Determine the [x, y] coordinate at the center of the cell enclosing the given text.  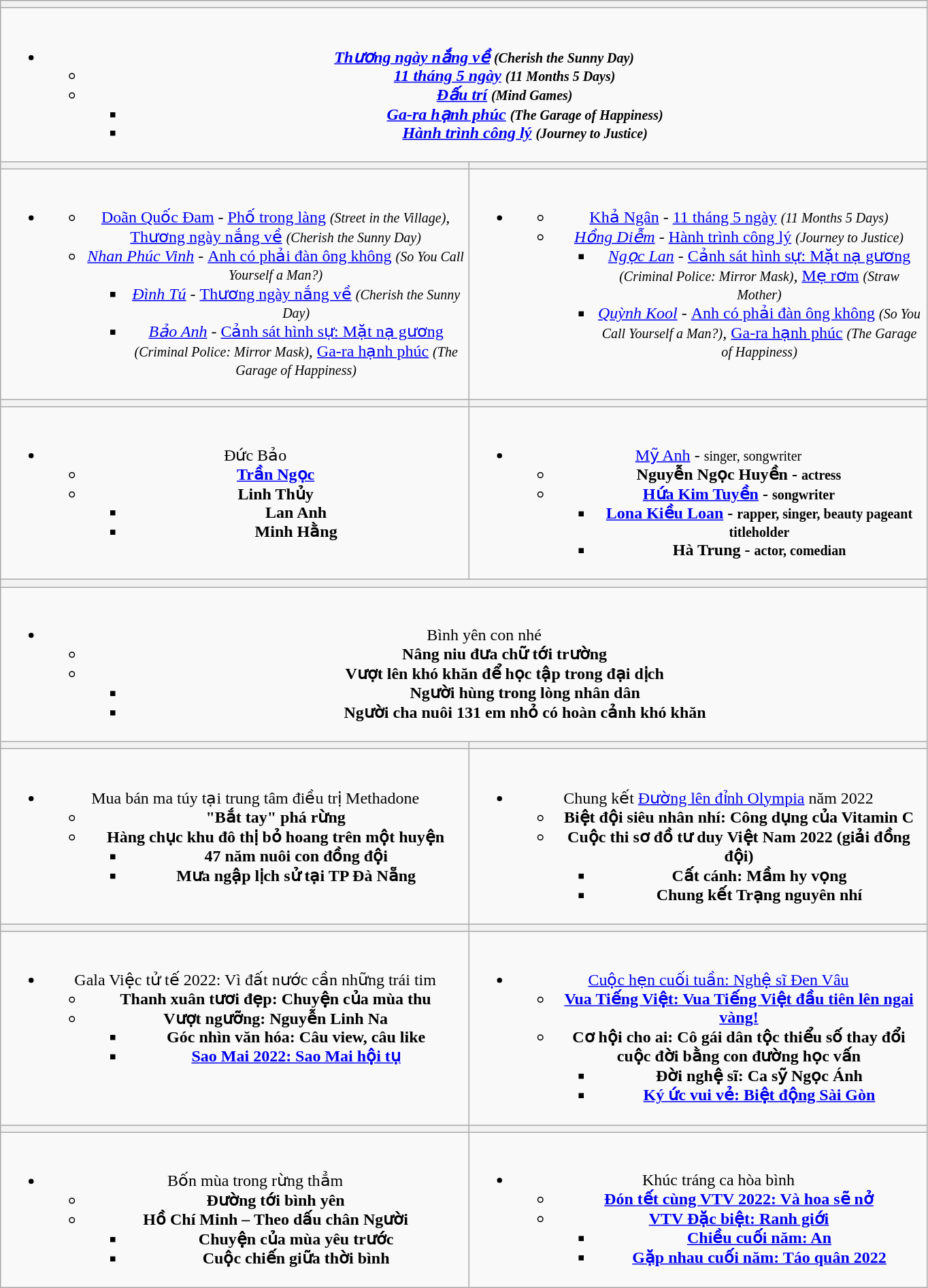
Đức BảoTrần NgọcLinh ThủyLan AnhMinh Hằng [235, 493]
Khúc tráng ca hòa bìnhĐón tết cùng VTV 2022: Và hoa sẽ nởVTV Đặc biệt: Ranh giớiChiều cuối năm: AnGặp nhau cuối năm: Táo quân 2022 [698, 1210]
Bốn mùa trong rừng thẳmĐường tới bình yênHồ Chí Minh – Theo dấu chân NgườiChuyện của mùa yêu trướcCuộc chiến giữa thời bình [235, 1210]
